Pinpoint the cell where the given text exists, returning its (X, Y) midpoint coordinate. 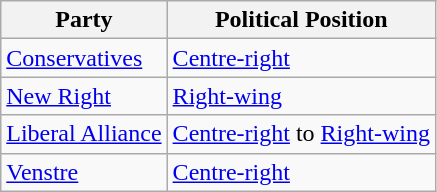
Party (84, 20)
New Right (84, 96)
Venstre (84, 172)
Conservatives (84, 58)
Political Position (301, 20)
Liberal Alliance (84, 134)
Centre-right to Right-wing (301, 134)
Right-wing (301, 96)
